Find where the given text appears and provide that cell's center as (X, Y) coordinate. 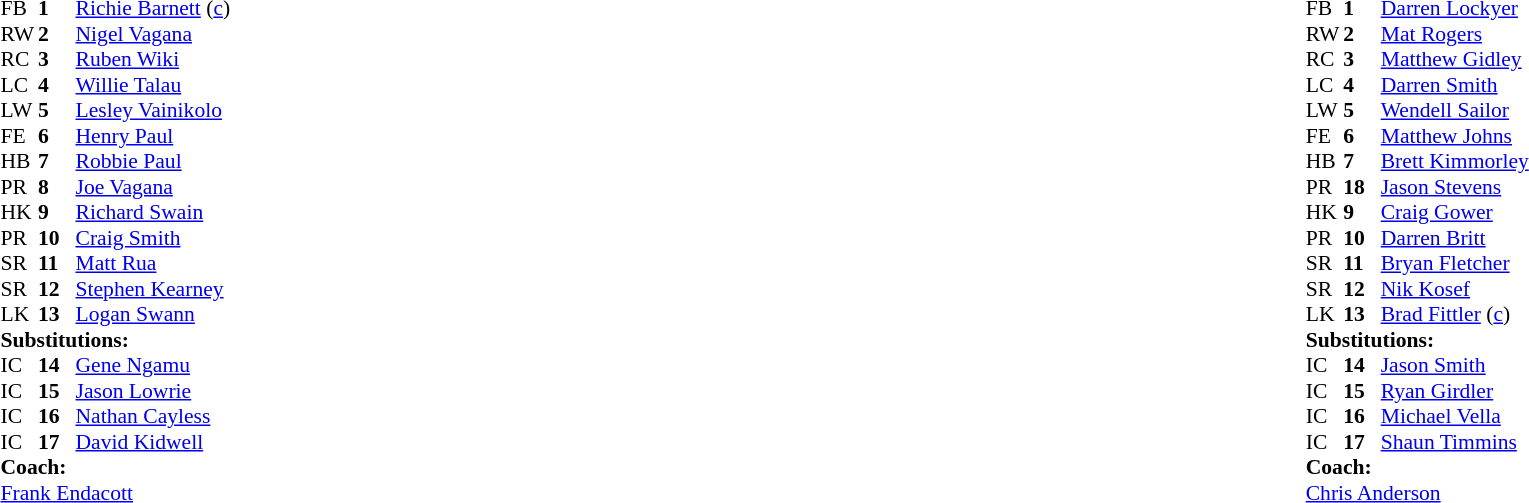
8 (57, 187)
Shaun Timmins (1455, 442)
Darren Britt (1455, 238)
Brad Fittler (c) (1455, 315)
Jason Lowrie (154, 391)
Lesley Vainikolo (154, 111)
Darren Smith (1455, 85)
Matthew Johns (1455, 136)
Gene Ngamu (154, 365)
Bryan Fletcher (1455, 263)
Ryan Girdler (1455, 391)
Willie Talau (154, 85)
Logan Swann (154, 315)
Nik Kosef (1455, 289)
Craig Gower (1455, 213)
Brett Kimmorley (1455, 161)
Richard Swain (154, 213)
Jason Smith (1455, 365)
David Kidwell (154, 442)
Mat Rogers (1455, 34)
Matthew Gidley (1455, 59)
Nathan Cayless (154, 417)
Nigel Vagana (154, 34)
Michael Vella (1455, 417)
Robbie Paul (154, 161)
Jason Stevens (1455, 187)
Craig Smith (154, 238)
Matt Rua (154, 263)
Ruben Wiki (154, 59)
18 (1362, 187)
Joe Vagana (154, 187)
Wendell Sailor (1455, 111)
Stephen Kearney (154, 289)
Henry Paul (154, 136)
